Search for the cell housing the specified text and yield its (x, y) center coordinate. 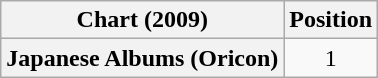
Chart (2009) (142, 20)
Position (331, 20)
1 (331, 58)
Japanese Albums (Oricon) (142, 58)
